Scan for the cell matching the given text and deliver its (X, Y) coordinate at center. 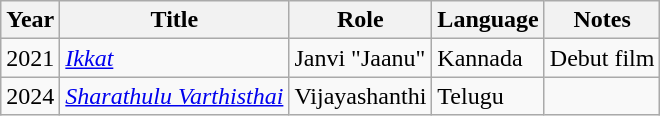
Telugu (488, 96)
Role (360, 20)
2024 (30, 96)
2021 (30, 58)
Debut film (602, 58)
Sharathulu Varthisthai (174, 96)
Vijayashanthi (360, 96)
Kannada (488, 58)
Notes (602, 20)
Language (488, 20)
Janvi "Jaanu" (360, 58)
Ikkat (174, 58)
Year (30, 20)
Title (174, 20)
